Return the [X, Y] coordinate for the center point of the cell that contains the specified text.  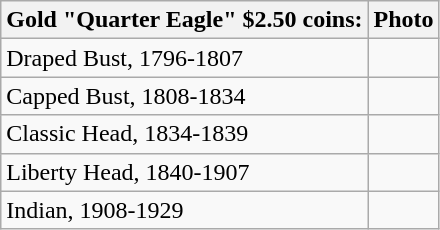
Classic Head, 1834-1839 [184, 134]
Gold "Quarter Eagle" $2.50 coins: [184, 20]
Photo [404, 20]
Liberty Head, 1840-1907 [184, 172]
Capped Bust, 1808-1834 [184, 96]
Indian, 1908-1929 [184, 210]
Draped Bust, 1796-1807 [184, 58]
